Determine the [x, y] coordinate at the center of the cell enclosing the given text.  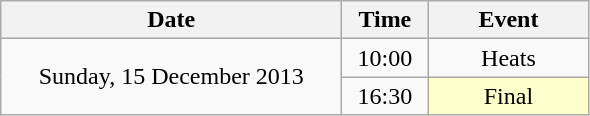
Event [508, 20]
Final [508, 96]
16:30 [385, 96]
Heats [508, 58]
Sunday, 15 December 2013 [172, 77]
Time [385, 20]
Date [172, 20]
10:00 [385, 58]
